Scan for the cell matching the given text and deliver its (x, y) coordinate at center. 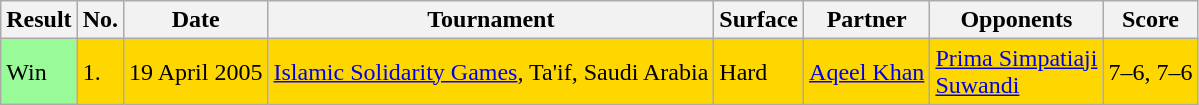
Prima Simpatiaji Suwandi (1016, 72)
Opponents (1016, 20)
Aqeel Khan (867, 72)
Date (196, 20)
Partner (867, 20)
Islamic Solidarity Games, Ta'if, Saudi Arabia (491, 72)
No. (100, 20)
Win (39, 72)
7–6, 7–6 (1150, 72)
Hard (759, 72)
Surface (759, 20)
Score (1150, 20)
Result (39, 20)
19 April 2005 (196, 72)
1. (100, 72)
Tournament (491, 20)
